Output the [X, Y] coordinate of the center of the cell containing the given text.  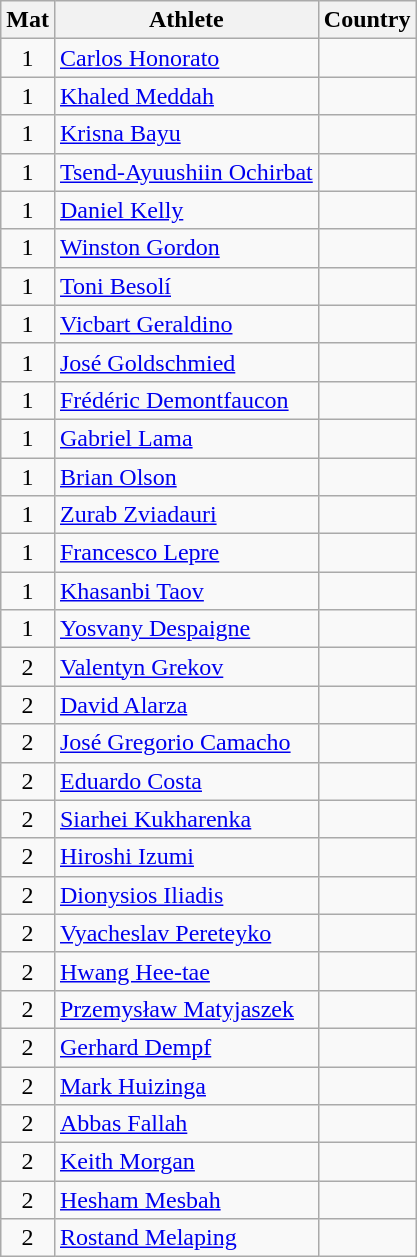
Tsend-Ayuushiin Ochirbat [186, 172]
Hwang Hee-tae [186, 971]
Carlos Honorato [186, 58]
Khaled Meddah [186, 96]
Vicbart Geraldino [186, 324]
Frédéric Demontfaucon [186, 400]
Krisna Bayu [186, 134]
Abbas Fallah [186, 1124]
Country [367, 20]
Yosvany Despaigne [186, 629]
Mark Huizinga [186, 1085]
Francesco Lepre [186, 553]
Brian Olson [186, 477]
Vyacheslav Pereteyko [186, 933]
Hesham Mesbah [186, 1200]
Zurab Zviadauri [186, 515]
José Goldschmied [186, 362]
Eduardo Costa [186, 781]
Gabriel Lama [186, 438]
Toni Besolí [186, 286]
José Gregorio Camacho [186, 743]
Gerhard Dempf [186, 1047]
Valentyn Grekov [186, 667]
Daniel Kelly [186, 210]
Siarhei Kukharenka [186, 819]
Athlete [186, 20]
Przemysław Matyjaszek [186, 1009]
Hiroshi Izumi [186, 857]
Winston Gordon [186, 248]
Khasanbi Taov [186, 591]
David Alarza [186, 705]
Rostand Melaping [186, 1238]
Mat [28, 20]
Keith Morgan [186, 1162]
Dionysios Iliadis [186, 895]
